Identify which cell holds the provided text, then report its [x, y] central coordinate. 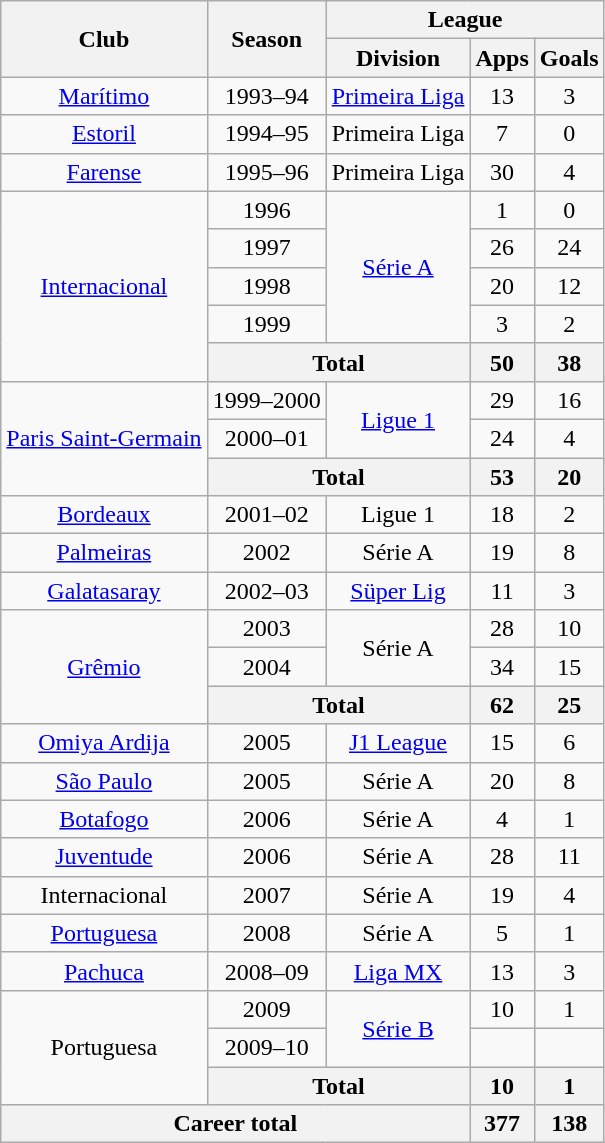
Botafogo [104, 819]
Galatasaray [104, 591]
6 [569, 743]
Career total [236, 1124]
1999–2000 [266, 400]
16 [569, 400]
2008–09 [266, 971]
1996 [266, 210]
138 [569, 1124]
Pachuca [104, 971]
29 [502, 400]
2009 [266, 1009]
2009–10 [266, 1047]
Paris Saint-Germain [104, 438]
Süper Lig [398, 591]
12 [569, 286]
25 [569, 705]
18 [502, 515]
Club [104, 39]
1993–94 [266, 96]
Palmeiras [104, 553]
26 [502, 248]
Juventude [104, 857]
Liga MX [398, 971]
50 [502, 362]
2008 [266, 933]
Goals [569, 58]
2002–03 [266, 591]
São Paulo [104, 781]
34 [502, 667]
5 [502, 933]
1997 [266, 248]
2003 [266, 629]
1994–95 [266, 134]
Farense [104, 172]
League [465, 20]
38 [569, 362]
Division [398, 58]
Season [266, 39]
Bordeaux [104, 515]
Série B [398, 1028]
377 [502, 1124]
2004 [266, 667]
Apps [502, 58]
2001–02 [266, 515]
2002 [266, 553]
7 [502, 134]
1998 [266, 286]
Marítimo [104, 96]
Omiya Ardija [104, 743]
53 [502, 477]
Estoril [104, 134]
1995–96 [266, 172]
2000–01 [266, 438]
62 [502, 705]
1999 [266, 324]
J1 League [398, 743]
2007 [266, 895]
Grêmio [104, 667]
30 [502, 172]
